Provide the [X, Y] coordinate of the cell's center where the given text is located.  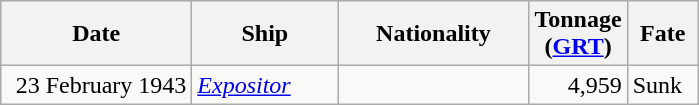
Date [96, 34]
Fate [662, 34]
Ship [265, 34]
Tonnage (GRT) [578, 34]
23 February 1943 [96, 85]
Nationality [434, 34]
4,959 [578, 85]
Sunk [662, 85]
Expositor [265, 85]
